Provide the [X, Y] coordinate of the cell's center where the given text is located.  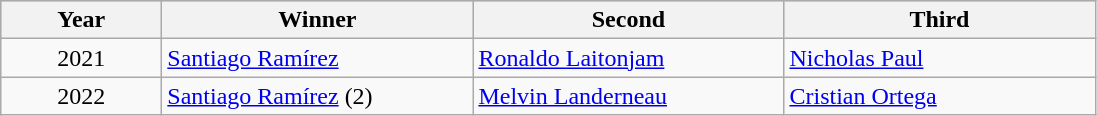
Melvin Landerneau [628, 96]
Santiago Ramírez [318, 58]
Nicholas Paul [940, 58]
Second [628, 20]
Santiago Ramírez (2) [318, 96]
Third [940, 20]
2021 [82, 58]
Cristian Ortega [940, 96]
Year [82, 20]
2022 [82, 96]
Winner [318, 20]
Ronaldo Laitonjam [628, 58]
